Determine the (x, y) coordinate at the center of the cell enclosing the given text.  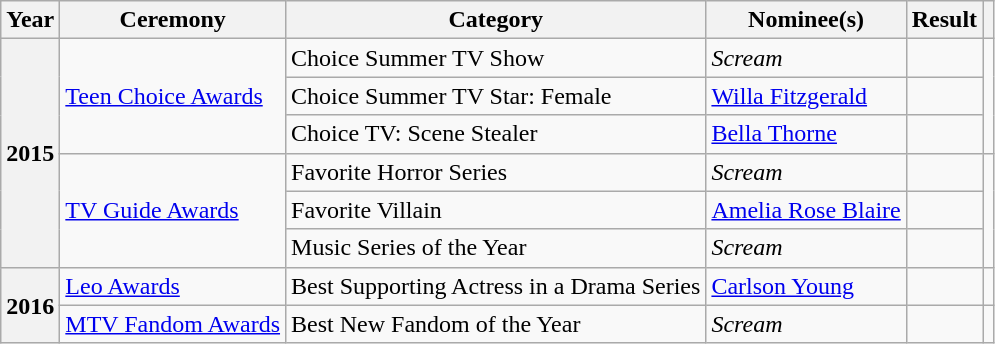
Category (496, 20)
Best New Fandom of the Year (496, 324)
Willa Fitzgerald (806, 96)
Bella Thorne (806, 134)
Ceremony (173, 20)
2015 (30, 153)
Amelia Rose Blaire (806, 210)
Music Series of the Year (496, 248)
Nominee(s) (806, 20)
Favorite Horror Series (496, 172)
Favorite Villain (496, 210)
Choice Summer TV Show (496, 58)
MTV Fandom Awards (173, 324)
Teen Choice Awards (173, 96)
TV Guide Awards (173, 210)
Carlson Young (806, 286)
Choice TV: Scene Stealer (496, 134)
Result (944, 20)
Year (30, 20)
2016 (30, 305)
Best Supporting Actress in a Drama Series (496, 286)
Choice Summer TV Star: Female (496, 96)
Leo Awards (173, 286)
